Detect which cell encompasses the target text, then output its (x, y) center coordinate. 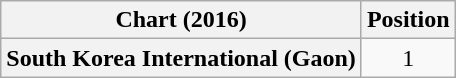
1 (408, 58)
South Korea International (Gaon) (182, 58)
Position (408, 20)
Chart (2016) (182, 20)
